Identify which cell holds the provided text, then report its (x, y) central coordinate. 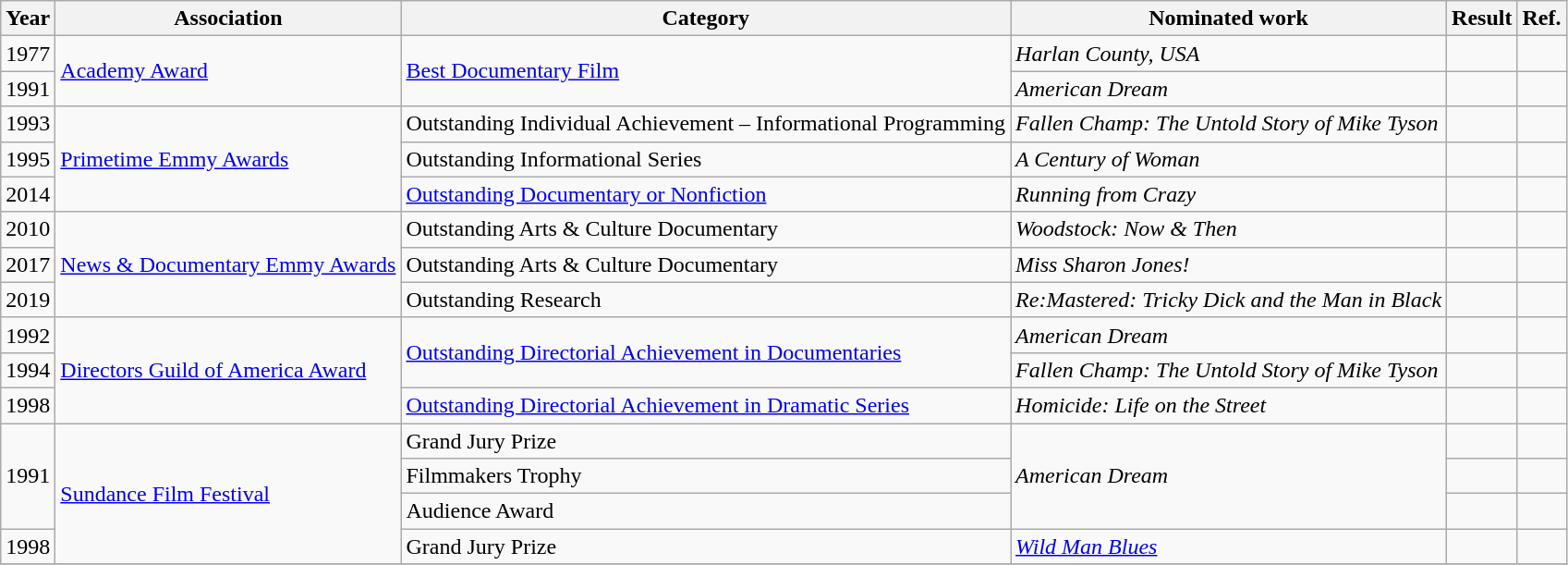
Outstanding Directorial Achievement in Documentaries (706, 352)
Academy Award (228, 71)
Best Documentary Film (706, 71)
Miss Sharon Jones! (1229, 264)
Homicide: Life on the Street (1229, 405)
Category (706, 18)
Outstanding Informational Series (706, 159)
Filmmakers Trophy (706, 476)
Running from Crazy (1229, 194)
Year (28, 18)
2017 (28, 264)
Harlan County, USA (1229, 54)
Primetime Emmy Awards (228, 159)
Wild Man Blues (1229, 547)
Woodstock: Now & Then (1229, 229)
Sundance Film Festival (228, 494)
Ref. (1541, 18)
1995 (28, 159)
Outstanding Research (706, 300)
Directors Guild of America Award (228, 370)
A Century of Woman (1229, 159)
2014 (28, 194)
1993 (28, 124)
Outstanding Directorial Achievement in Dramatic Series (706, 405)
2010 (28, 229)
Association (228, 18)
Audience Award (706, 511)
2019 (28, 300)
Nominated work (1229, 18)
Outstanding Individual Achievement – Informational Programming (706, 124)
Result (1482, 18)
1994 (28, 370)
1992 (28, 335)
News & Documentary Emmy Awards (228, 264)
1977 (28, 54)
Outstanding Documentary or Nonfiction (706, 194)
Re:Mastered: Tricky Dick and the Man in Black (1229, 300)
